Detect which cell encompasses the target text, then output its [x, y] center coordinate. 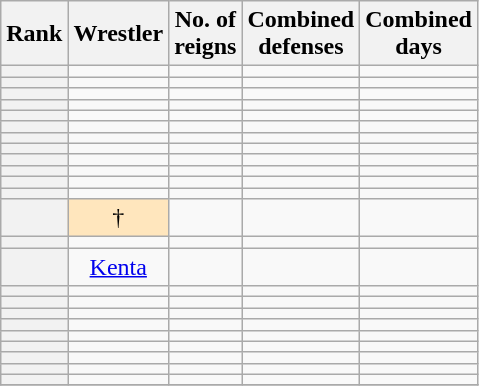
Combineddays [419, 34]
Kenta [118, 267]
Wrestler [118, 34]
† [118, 218]
Rank [34, 34]
No. ofreigns [206, 34]
Combineddefenses [301, 34]
